Scan for the cell matching the given text and deliver its (x, y) coordinate at center. 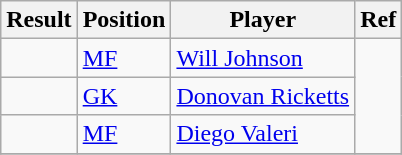
Ref (378, 20)
Donovan Ricketts (263, 96)
Will Johnson (263, 58)
Result (39, 20)
GK (124, 96)
Position (124, 20)
Player (263, 20)
Diego Valeri (263, 134)
